Extract the (X, Y) coordinate from the center of the cell holding the provided text.  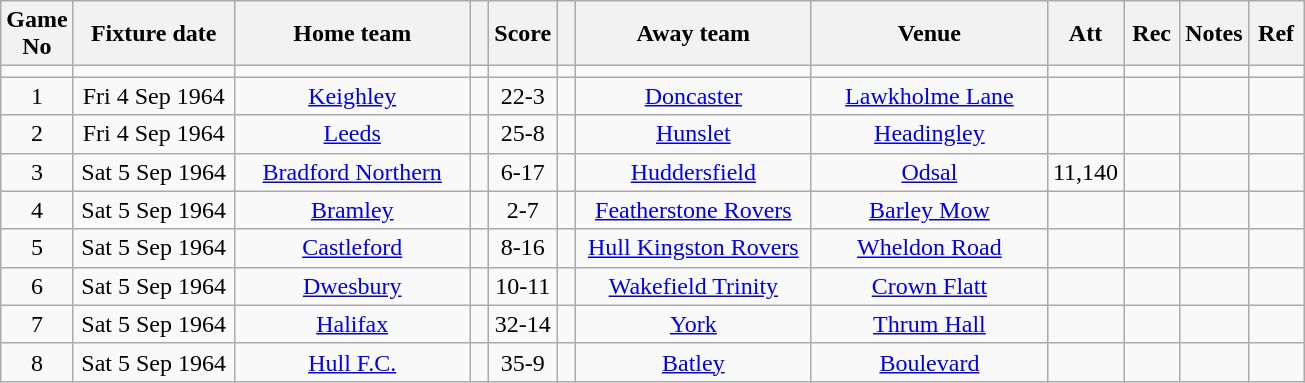
Leeds (352, 134)
Dwesbury (352, 286)
Headingley (929, 134)
Thrum Hall (929, 324)
3 (37, 172)
10-11 (523, 286)
25-8 (523, 134)
Doncaster (693, 96)
2 (37, 134)
Wheldon Road (929, 248)
Odsal (929, 172)
Bradford Northern (352, 172)
8 (37, 362)
2-7 (523, 210)
Ref (1276, 34)
Att (1085, 34)
Batley (693, 362)
6-17 (523, 172)
Venue (929, 34)
Barley Mow (929, 210)
Home team (352, 34)
4 (37, 210)
Hull Kingston Rovers (693, 248)
Notes (1214, 34)
32-14 (523, 324)
Fixture date (154, 34)
5 (37, 248)
22-3 (523, 96)
Away team (693, 34)
Rec (1152, 34)
11,140 (1085, 172)
35-9 (523, 362)
Game No (37, 34)
Halifax (352, 324)
Keighley (352, 96)
Hunslet (693, 134)
1 (37, 96)
Huddersfield (693, 172)
Score (523, 34)
6 (37, 286)
Lawkholme Lane (929, 96)
Featherstone Rovers (693, 210)
York (693, 324)
Hull F.C. (352, 362)
Castleford (352, 248)
Wakefield Trinity (693, 286)
7 (37, 324)
Boulevard (929, 362)
8-16 (523, 248)
Crown Flatt (929, 286)
Bramley (352, 210)
